Find where the given text appears and provide that cell's center as [x, y] coordinate. 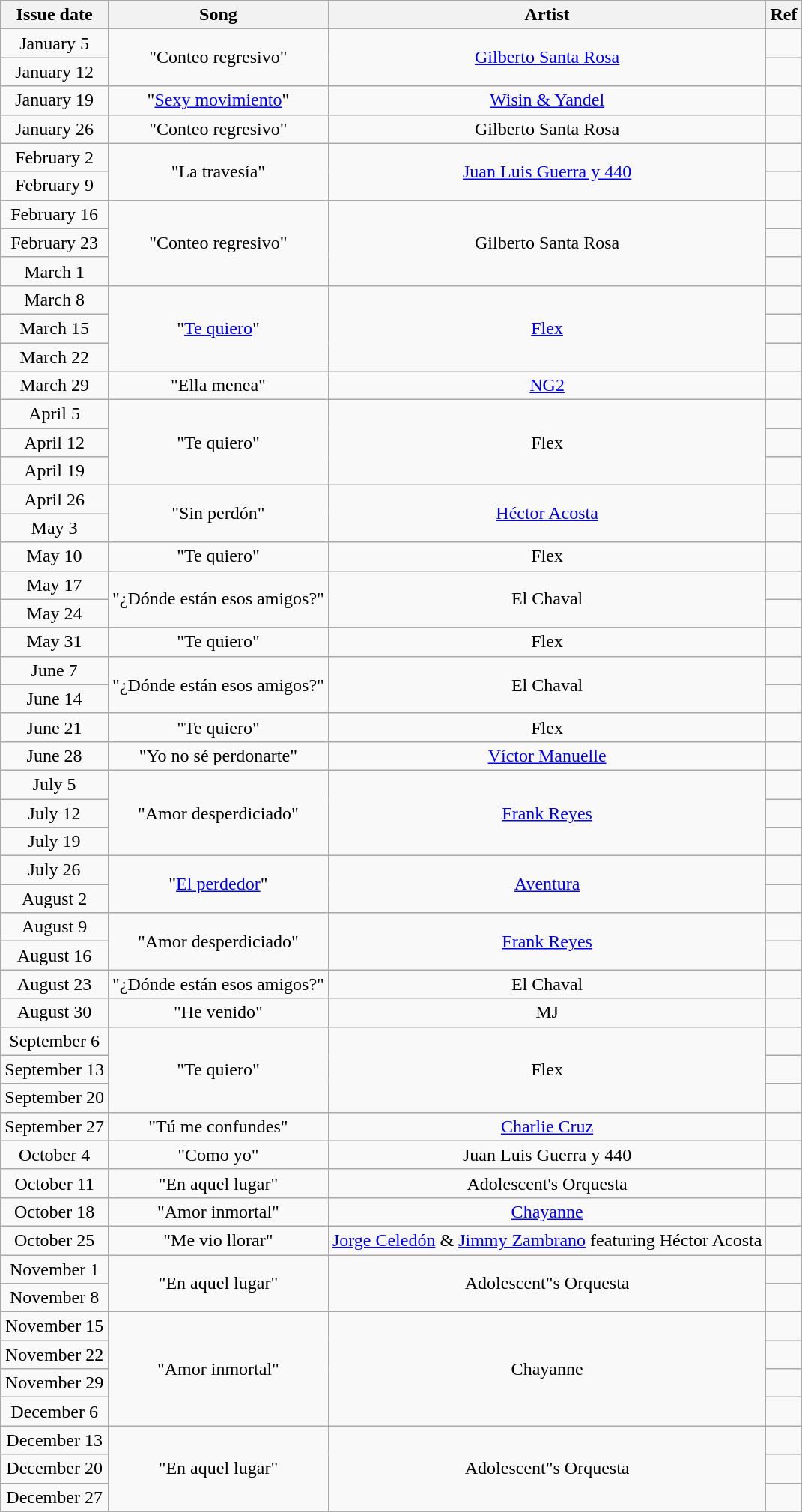
June 21 [55, 727]
October 4 [55, 1155]
August 2 [55, 899]
April 5 [55, 414]
January 5 [55, 43]
April 19 [55, 471]
March 29 [55, 386]
June 28 [55, 756]
June 7 [55, 670]
"Sexy movimiento" [218, 100]
NG2 [547, 386]
December 13 [55, 1440]
May 10 [55, 556]
March 15 [55, 328]
November 8 [55, 1298]
August 9 [55, 927]
October 18 [55, 1212]
August 16 [55, 956]
January 19 [55, 100]
February 23 [55, 243]
March 1 [55, 271]
June 14 [55, 699]
January 12 [55, 72]
September 6 [55, 1041]
May 24 [55, 613]
February 2 [55, 157]
December 27 [55, 1497]
July 12 [55, 813]
July 19 [55, 842]
March 8 [55, 300]
Song [218, 15]
"Me vio llorar" [218, 1240]
February 9 [55, 186]
August 30 [55, 1012]
May 17 [55, 585]
"He venido" [218, 1012]
"Sin perdón" [218, 514]
Artist [547, 15]
November 22 [55, 1355]
"Ella menea" [218, 386]
July 5 [55, 784]
Jorge Celedón & Jimmy Zambrano featuring Héctor Acosta [547, 1240]
November 29 [55, 1383]
MJ [547, 1012]
Aventura [547, 884]
May 3 [55, 528]
October 11 [55, 1183]
May 31 [55, 642]
Héctor Acosta [547, 514]
Issue date [55, 15]
January 26 [55, 129]
April 12 [55, 443]
November 15 [55, 1326]
"El perdedor" [218, 884]
Charlie Cruz [547, 1126]
April 26 [55, 500]
March 22 [55, 357]
"La travesía" [218, 171]
December 20 [55, 1469]
November 1 [55, 1269]
"Yo no sé perdonarte" [218, 756]
"Tú me confundes" [218, 1126]
October 25 [55, 1240]
Ref [783, 15]
September 13 [55, 1069]
"Como yo" [218, 1155]
December 6 [55, 1412]
Adolescent's Orquesta [547, 1183]
Víctor Manuelle [547, 756]
July 26 [55, 870]
February 16 [55, 214]
September 20 [55, 1098]
Wisin & Yandel [547, 100]
August 23 [55, 984]
September 27 [55, 1126]
